Return [x, y] of the center of cell containing provided text 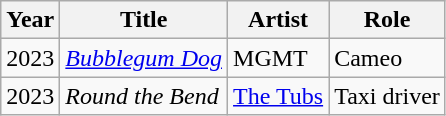
Title [144, 20]
Bubblegum Dog [144, 58]
Year [30, 20]
MGMT [278, 58]
Round the Bend [144, 96]
The Tubs [278, 96]
Cameo [388, 58]
Role [388, 20]
Taxi driver [388, 96]
Artist [278, 20]
